Scan for the cell matching the given text and deliver its [X, Y] coordinate at center. 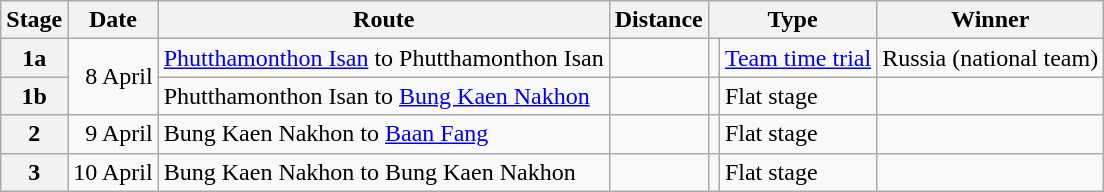
Phutthamonthon Isan to Phutthamonthon Isan [384, 58]
Bung Kaen Nakhon to Bung Kaen Nakhon [384, 172]
Russia (national team) [990, 58]
1a [34, 58]
2 [34, 134]
Stage [34, 20]
3 [34, 172]
Team time trial [798, 58]
10 April [113, 172]
8 April [113, 77]
Distance [658, 20]
Phutthamonthon Isan to Bung Kaen Nakhon [384, 96]
Type [792, 20]
Bung Kaen Nakhon to Baan Fang [384, 134]
Route [384, 20]
9 April [113, 134]
1b [34, 96]
Date [113, 20]
Winner [990, 20]
